Return (x, y) of the center of cell containing provided text 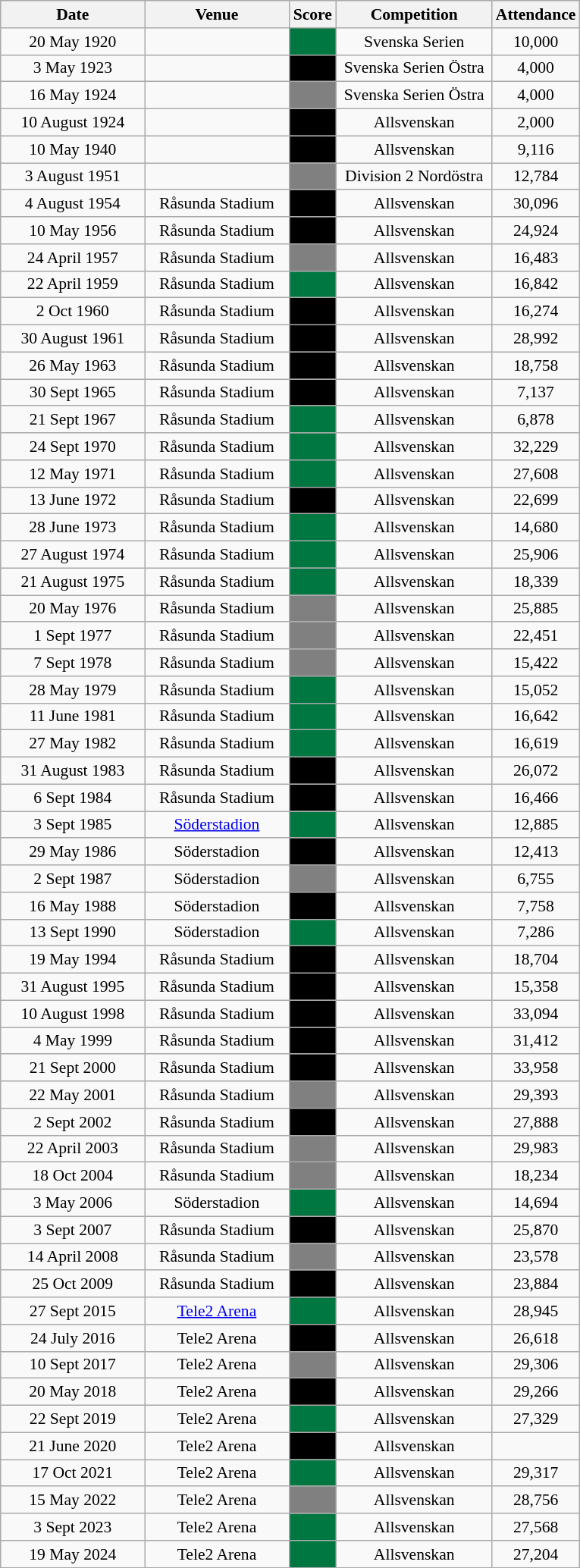
21 Sept 2000 (73, 1068)
Attendance (536, 14)
19 May 1994 (73, 960)
3 Sept 2007 (73, 1230)
3 Sept 1985 (73, 825)
10 May 1940 (73, 149)
13 Sept 1990 (73, 933)
33,094 (536, 1014)
24,924 (536, 230)
6 Sept 1984 (73, 798)
16,274 (536, 312)
15 May 2022 (73, 1501)
10,000 (536, 42)
15,052 (536, 690)
25 Oct 2009 (73, 1284)
3 May 1923 (73, 68)
27,568 (536, 1527)
6,878 (536, 420)
22 April 2003 (73, 1149)
20 May 1920 (73, 42)
7,286 (536, 933)
31,412 (536, 1041)
24 April 1957 (73, 258)
28,992 (536, 339)
14 April 2008 (73, 1257)
28 May 1979 (73, 690)
22 Sept 2019 (73, 1419)
22 May 2001 (73, 1095)
15,358 (536, 987)
18 Oct 2004 (73, 1176)
11 June 1981 (73, 717)
27 Sept 2015 (73, 1311)
4 May 1999 (73, 1041)
29,266 (536, 1392)
9,116 (536, 149)
27 May 1982 (73, 744)
30 Sept 1965 (73, 393)
31 August 1983 (73, 771)
14,680 (536, 528)
10 August 1998 (73, 1014)
2 Oct 1960 (73, 312)
21 Sept 1967 (73, 420)
7,758 (536, 906)
21 August 1975 (73, 582)
29 May 1986 (73, 852)
27,888 (536, 1122)
31 August 1995 (73, 987)
7 Sept 1978 (73, 663)
27 August 1974 (73, 555)
10 Sept 2017 (73, 1365)
32,229 (536, 447)
27,329 (536, 1419)
27,608 (536, 474)
3 Sept 2023 (73, 1527)
2,000 (536, 123)
18,704 (536, 960)
27,204 (536, 1554)
15,422 (536, 663)
Venue (217, 14)
18,339 (536, 582)
12,885 (536, 825)
12 May 1971 (73, 474)
6,755 (536, 879)
30,096 (536, 204)
Competition (414, 14)
28,945 (536, 1311)
18,234 (536, 1176)
16,842 (536, 284)
12,413 (536, 852)
23,578 (536, 1257)
22 April 1959 (73, 284)
12,784 (536, 177)
26 May 1963 (73, 365)
20 May 1976 (73, 609)
28 June 1973 (73, 528)
16 May 1924 (73, 96)
10 May 1956 (73, 230)
28,756 (536, 1501)
Division 2 Nordöstra (414, 177)
3 August 1951 (73, 177)
25,885 (536, 609)
29,393 (536, 1095)
24 Sept 1970 (73, 447)
23,884 (536, 1284)
25,870 (536, 1230)
24 July 2016 (73, 1338)
29,306 (536, 1365)
29,983 (536, 1149)
13 June 1972 (73, 500)
22,699 (536, 500)
1 Sept 1977 (73, 636)
2 Sept 2002 (73, 1122)
3 May 2006 (73, 1203)
16,483 (536, 258)
10 August 1924 (73, 123)
16 May 1988 (73, 906)
Svenska Serien (414, 42)
26,072 (536, 771)
29,317 (536, 1473)
Date (73, 14)
33,958 (536, 1068)
16,466 (536, 798)
20 May 2018 (73, 1392)
14,694 (536, 1203)
21 June 2020 (73, 1446)
22,451 (536, 636)
Score (312, 14)
7,137 (536, 393)
18,758 (536, 365)
19 May 2024 (73, 1554)
30 August 1961 (73, 339)
4 August 1954 (73, 204)
16,619 (536, 744)
2 Sept 1987 (73, 879)
17 Oct 2021 (73, 1473)
26,618 (536, 1338)
25,906 (536, 555)
16,642 (536, 717)
